Determine the [x, y] coordinate at the center of the cell enclosing the given text.  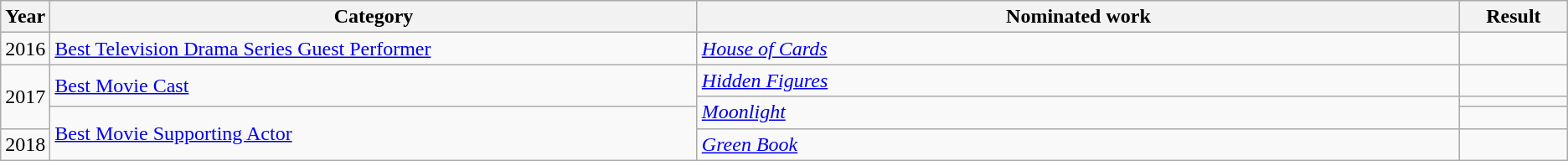
Year [25, 17]
Category [374, 17]
Green Book [1078, 144]
Moonlight [1078, 112]
2016 [25, 49]
Hidden Figures [1078, 80]
House of Cards [1078, 49]
Nominated work [1078, 17]
Best Movie Supporting Actor [374, 132]
Best Movie Cast [374, 86]
2017 [25, 96]
Best Television Drama Series Guest Performer [374, 49]
Result [1514, 17]
2018 [25, 144]
